Determine the [X, Y] coordinate at the center of the cell enclosing the given text.  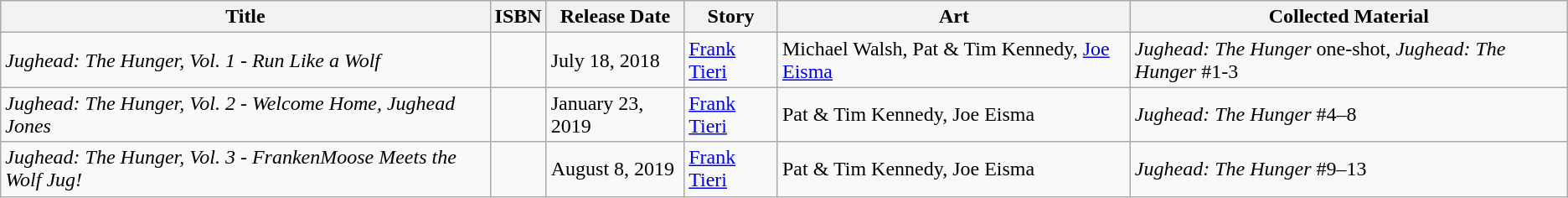
ISBN [518, 17]
Jughead: The Hunger #4–8 [1349, 114]
Release Date [615, 17]
Collected Material [1349, 17]
Jughead: The Hunger one-shot, Jughead: The Hunger #1-3 [1349, 60]
July 18, 2018 [615, 60]
Story [731, 17]
Title [245, 17]
January 23, 2019 [615, 114]
Jughead: The Hunger #9–13 [1349, 169]
Jughead: The Hunger, Vol. 2 - Welcome Home, Jughead Jones [245, 114]
August 8, 2019 [615, 169]
Jughead: The Hunger, Vol. 3 - FrankenMoose Meets the Wolf Jug! [245, 169]
Art [953, 17]
Michael Walsh, Pat & Tim Kennedy, Joe Eisma [953, 60]
Jughead: The Hunger, Vol. 1 - Run Like a Wolf [245, 60]
